Identify which cell holds the provided text, then report its (x, y) central coordinate. 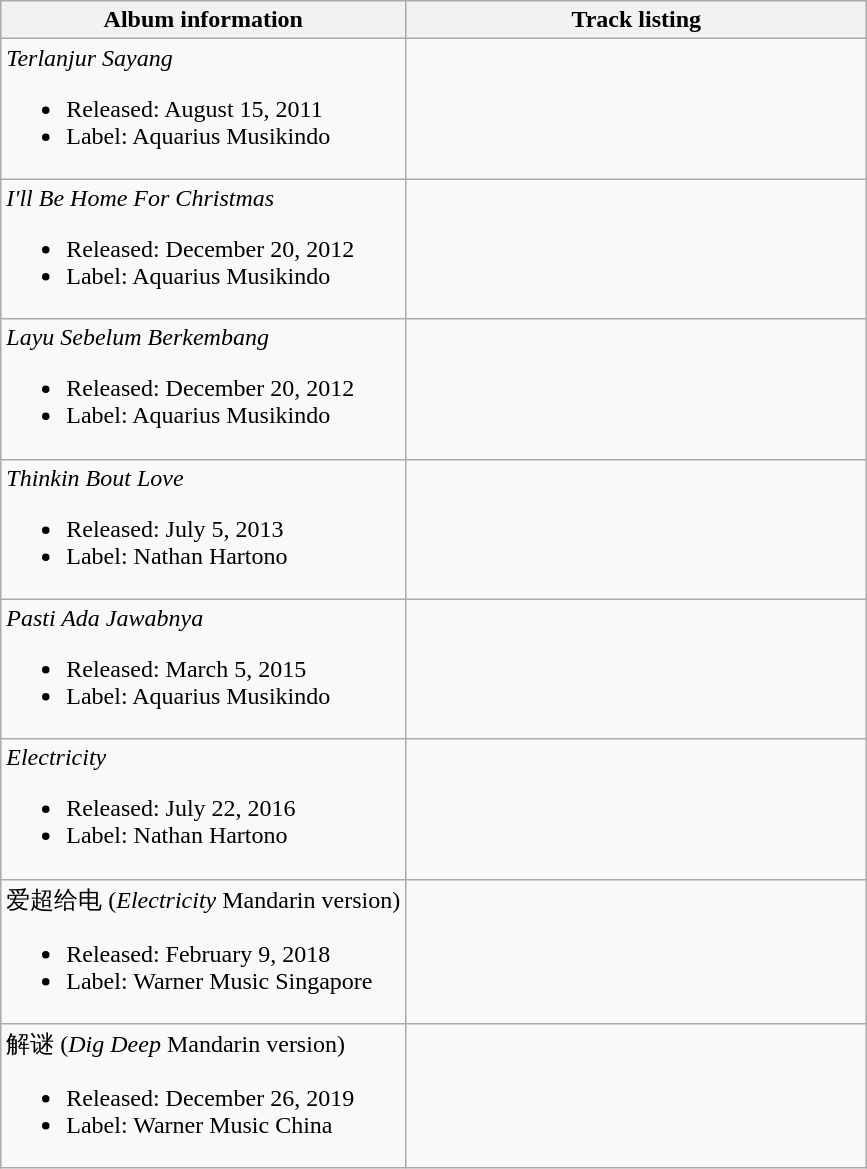
Layu Sebelum BerkembangReleased: December 20, 2012Label: Aquarius Musikindo (204, 389)
Terlanjur SayangReleased: August 15, 2011Label: Aquarius Musikindo (204, 109)
解谜 (Dig Deep Mandarin version)Released: December 26, 2019Label: Warner Music China (204, 1096)
ElectricityReleased: July 22, 2016Label: Nathan Hartono (204, 809)
Thinkin Bout LoveReleased: July 5, 2013Label: Nathan Hartono (204, 529)
Album information (204, 20)
Pasti Ada JawabnyaReleased: March 5, 2015Label: Aquarius Musikindo (204, 669)
I'll Be Home For ChristmasReleased: December 20, 2012Label: Aquarius Musikindo (204, 249)
Track listing (636, 20)
爱超给电 (Electricity Mandarin version)Released: February 9, 2018Label: Warner Music Singapore (204, 952)
